Capture the cell that displays the provided text and extract its [x, y] central coordinate. 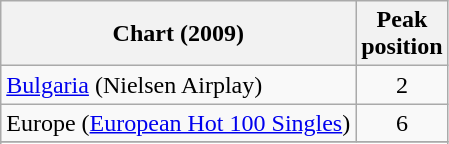
2 [402, 85]
6 [402, 123]
Chart (2009) [178, 34]
Peakposition [402, 34]
Europe (European Hot 100 Singles) [178, 123]
Bulgaria (Nielsen Airplay) [178, 85]
